Output the (X, Y) coordinate of the center of the cell containing the given text.  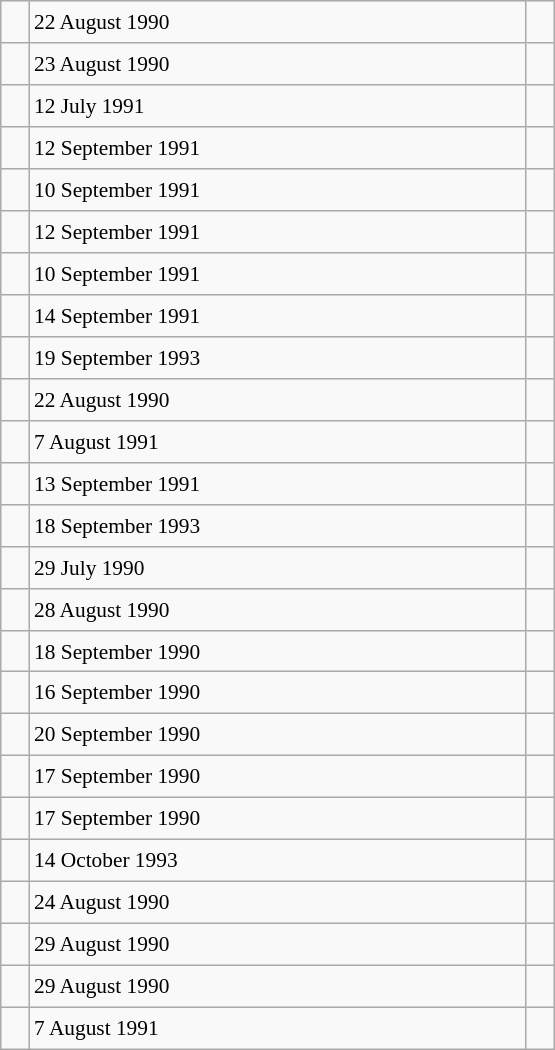
23 August 1990 (278, 64)
29 July 1990 (278, 567)
18 September 1990 (278, 651)
19 September 1993 (278, 358)
12 July 1991 (278, 106)
24 August 1990 (278, 903)
18 September 1993 (278, 525)
16 September 1990 (278, 693)
20 September 1990 (278, 735)
14 September 1991 (278, 316)
13 September 1991 (278, 483)
28 August 1990 (278, 609)
14 October 1993 (278, 861)
